Return (x, y) of the center of cell containing provided text 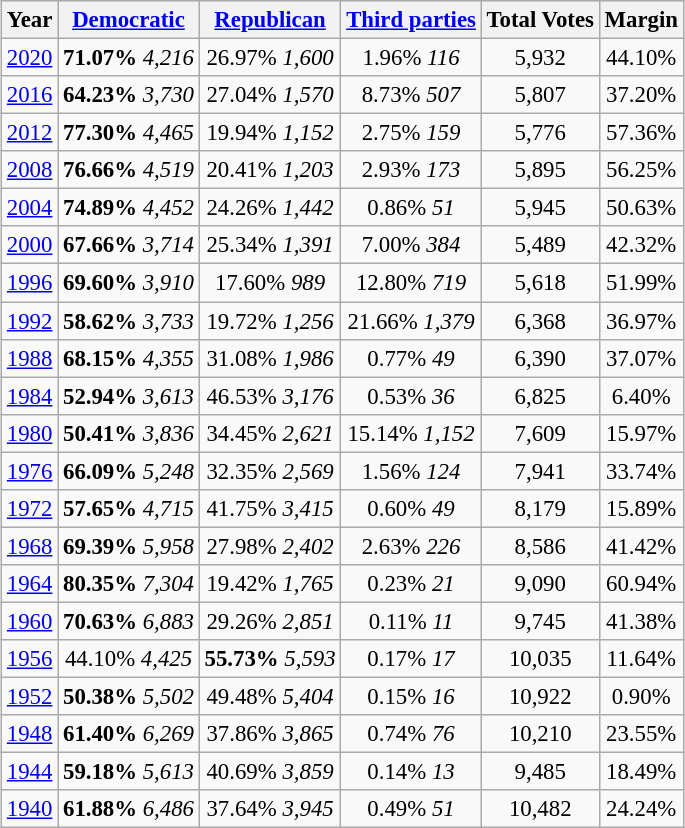
0.74% 76 (411, 734)
5,776 (540, 133)
6,390 (540, 358)
1.96% 116 (411, 58)
0.90% (641, 697)
37.07% (641, 358)
Republican (270, 20)
0.17% 17 (411, 659)
1960 (30, 621)
24.26% 1,442 (270, 208)
6,368 (540, 321)
8,179 (540, 509)
1944 (30, 772)
41.75% 3,415 (270, 509)
9,745 (540, 621)
50.38% 5,502 (129, 697)
6,825 (540, 396)
40.69% 3,859 (270, 772)
37.20% (641, 95)
6.40% (641, 396)
34.45% 2,621 (270, 433)
1968 (30, 546)
1.56% 124 (411, 471)
15.14% 1,152 (411, 433)
7,609 (540, 433)
0.15% 16 (411, 697)
55.73% 5,593 (270, 659)
69.39% 5,958 (129, 546)
1940 (30, 809)
Year (30, 20)
1992 (30, 321)
15.97% (641, 433)
10,482 (540, 809)
0.60% 49 (411, 509)
7.00% 384 (411, 245)
5,945 (540, 208)
1956 (30, 659)
27.98% 2,402 (270, 546)
74.89% 4,452 (129, 208)
37.86% 3,865 (270, 734)
10,210 (540, 734)
19.94% 1,152 (270, 133)
67.66% 3,714 (129, 245)
21.66% 1,379 (411, 321)
1980 (30, 433)
25.34% 1,391 (270, 245)
19.72% 1,256 (270, 321)
0.77% 49 (411, 358)
24.24% (641, 809)
60.94% (641, 584)
2020 (30, 58)
50.41% 3,836 (129, 433)
2000 (30, 245)
46.53% 3,176 (270, 396)
0.14% 13 (411, 772)
1996 (30, 283)
15.89% (641, 509)
12.80% 719 (411, 283)
2.93% 173 (411, 170)
1952 (30, 697)
69.60% 3,910 (129, 283)
50.63% (641, 208)
26.97% 1,600 (270, 58)
27.04% 1,570 (270, 95)
8,586 (540, 546)
11.64% (641, 659)
77.30% 4,465 (129, 133)
1976 (30, 471)
80.35% 7,304 (129, 584)
66.09% 5,248 (129, 471)
57.36% (641, 133)
44.10% 4,425 (129, 659)
18.49% (641, 772)
1988 (30, 358)
1984 (30, 396)
70.63% 6,883 (129, 621)
10,922 (540, 697)
1964 (30, 584)
68.15% 4,355 (129, 358)
1948 (30, 734)
32.35% 2,569 (270, 471)
41.38% (641, 621)
1972 (30, 509)
17.60% 989 (270, 283)
2008 (30, 170)
2012 (30, 133)
61.88% 6,486 (129, 809)
5,932 (540, 58)
5,489 (540, 245)
41.42% (641, 546)
Total Votes (540, 20)
8.73% 507 (411, 95)
5,618 (540, 283)
76.66% 4,519 (129, 170)
9,485 (540, 772)
49.48% 5,404 (270, 697)
51.99% (641, 283)
2004 (30, 208)
23.55% (641, 734)
56.25% (641, 170)
Third parties (411, 20)
64.23% 3,730 (129, 95)
59.18% 5,613 (129, 772)
5,807 (540, 95)
0.23% 21 (411, 584)
19.42% 1,765 (270, 584)
0.86% 51 (411, 208)
52.94% 3,613 (129, 396)
Margin (641, 20)
20.41% 1,203 (270, 170)
33.74% (641, 471)
0.49% 51 (411, 809)
2.63% 226 (411, 546)
44.10% (641, 58)
37.64% 3,945 (270, 809)
0.53% 36 (411, 396)
0.11% 11 (411, 621)
29.26% 2,851 (270, 621)
5,895 (540, 170)
9,090 (540, 584)
2016 (30, 95)
71.07% 4,216 (129, 58)
7,941 (540, 471)
36.97% (641, 321)
58.62% 3,733 (129, 321)
42.32% (641, 245)
61.40% 6,269 (129, 734)
31.08% 1,986 (270, 358)
2.75% 159 (411, 133)
Democratic (129, 20)
10,035 (540, 659)
57.65% 4,715 (129, 509)
